From the cell containing the given text, extract its center point as (x, y) coordinate. 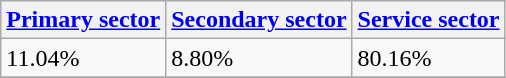
80.16% (428, 58)
Service sector (428, 20)
8.80% (259, 58)
Secondary sector (259, 20)
11.04% (84, 58)
Primary sector (84, 20)
